Detect which cell encompasses the target text, then output its [x, y] center coordinate. 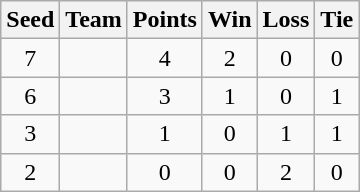
Win [230, 20]
6 [30, 96]
Seed [30, 20]
Tie [337, 20]
Loss [286, 20]
Points [164, 20]
4 [164, 58]
Team [94, 20]
7 [30, 58]
